Scan for the cell matching the given text and deliver its (x, y) coordinate at center. 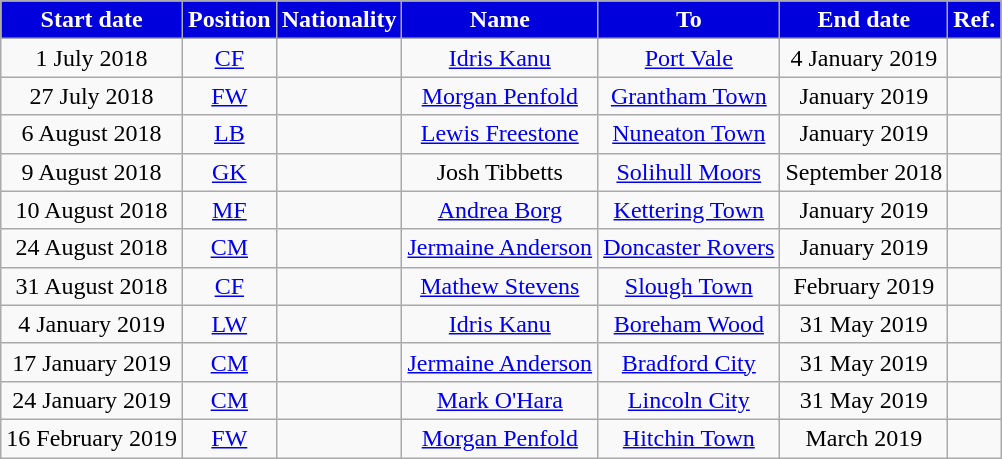
24 January 2019 (92, 400)
9 August 2018 (92, 172)
September 2018 (864, 172)
Ref. (974, 20)
Position (229, 20)
24 August 2018 (92, 248)
Josh Tibbetts (500, 172)
6 August 2018 (92, 134)
Slough Town (689, 286)
February 2019 (864, 286)
27 July 2018 (92, 96)
Grantham Town (689, 96)
LW (229, 324)
Doncaster Rovers (689, 248)
Port Vale (689, 58)
Boreham Wood (689, 324)
Nuneaton Town (689, 134)
Solihull Moors (689, 172)
March 2019 (864, 438)
GK (229, 172)
Hitchin Town (689, 438)
10 August 2018 (92, 210)
Start date (92, 20)
Name (500, 20)
End date (864, 20)
Andrea Borg (500, 210)
Mathew Stevens (500, 286)
31 August 2018 (92, 286)
16 February 2019 (92, 438)
Mark O'Hara (500, 400)
LB (229, 134)
To (689, 20)
MF (229, 210)
Lewis Freestone (500, 134)
Nationality (339, 20)
1 July 2018 (92, 58)
17 January 2019 (92, 362)
Lincoln City (689, 400)
Bradford City (689, 362)
Kettering Town (689, 210)
